Scan for the cell matching the given text and deliver its (X, Y) coordinate at center. 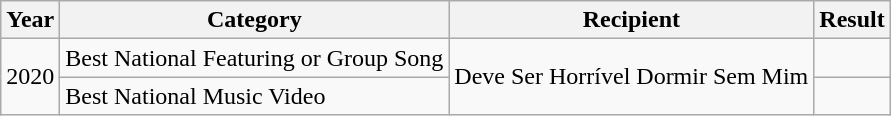
Result (852, 20)
Best National Featuring or Group Song (254, 58)
Category (254, 20)
Deve Ser Horrível Dormir Sem Mim (632, 77)
2020 (30, 77)
Best National Music Video (254, 96)
Year (30, 20)
Recipient (632, 20)
